Pinpoint the cell where the given text exists, returning its (x, y) midpoint coordinate. 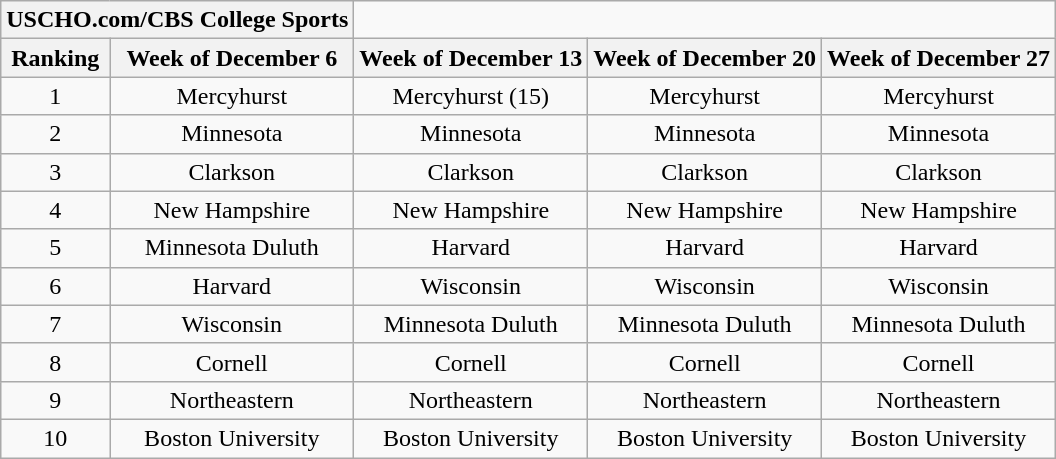
Week of December 27 (939, 58)
USCHO.com/CBS College Sports (178, 20)
8 (56, 362)
Week of December 6 (232, 58)
6 (56, 286)
7 (56, 324)
4 (56, 210)
Mercyhurst (15) (471, 96)
5 (56, 248)
2 (56, 134)
Week of December 13 (471, 58)
Week of December 20 (705, 58)
Ranking (56, 58)
9 (56, 400)
10 (56, 438)
3 (56, 172)
1 (56, 96)
